Identify which cell holds the provided text, then report its (x, y) central coordinate. 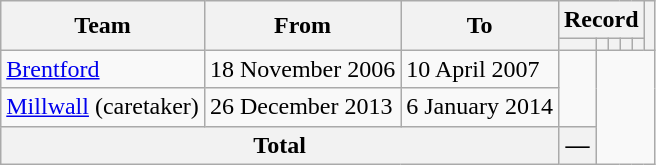
6 January 2014 (480, 107)
26 December 2013 (302, 107)
Record (601, 20)
10 April 2007 (480, 69)
To (480, 26)
Team (103, 26)
18 November 2006 (302, 69)
Total (280, 145)
From (302, 26)
— (577, 145)
Millwall (caretaker) (103, 107)
Brentford (103, 69)
